Return the (x, y) coordinate for the center point of the cell that contains the specified text.  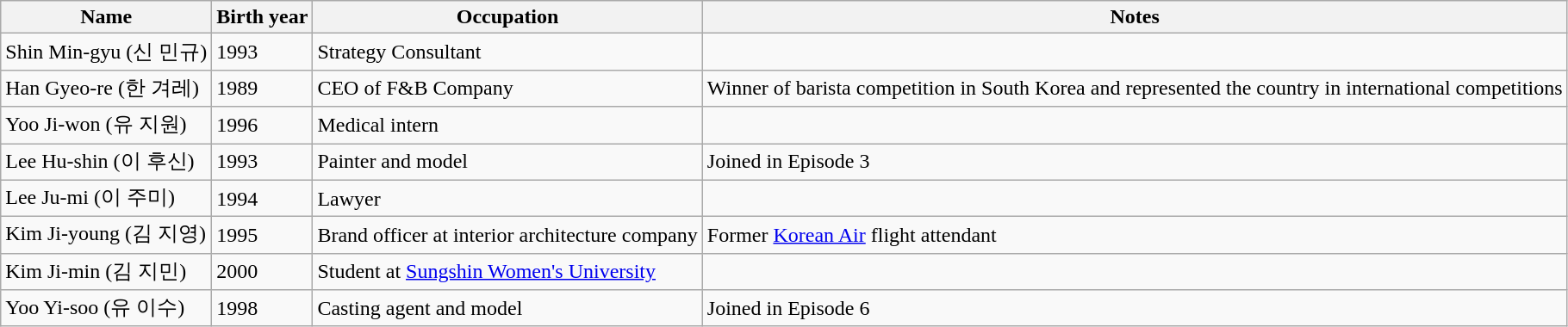
1994 (262, 198)
Lee Ju-mi (이 주미) (107, 198)
Casting agent and model (507, 308)
CEO of F&B Company (507, 88)
Kim Ji-young (김 지영) (107, 236)
Lawyer (507, 198)
Student at Sungshin Women's University (507, 272)
Joined in Episode 6 (1135, 308)
1989 (262, 88)
Strategy Consultant (507, 52)
Medical intern (507, 126)
Winner of barista competition in South Korea and represented the country in international competitions (1135, 88)
Yoo Ji-won (유 지원) (107, 126)
1996 (262, 126)
Former Korean Air flight attendant (1135, 236)
1995 (262, 236)
Brand officer at interior architecture company (507, 236)
Joined in Episode 3 (1135, 162)
Shin Min-gyu (신 민규) (107, 52)
Occupation (507, 17)
2000 (262, 272)
1998 (262, 308)
Name (107, 17)
Notes (1135, 17)
Kim Ji-min (김 지민) (107, 272)
Yoo Yi-soo (유 이수) (107, 308)
Birth year (262, 17)
Painter and model (507, 162)
Lee Hu-shin (이 후신) (107, 162)
Han Gyeo-re (한 겨레) (107, 88)
